Search for the cell housing the specified text and yield its (X, Y) center coordinate. 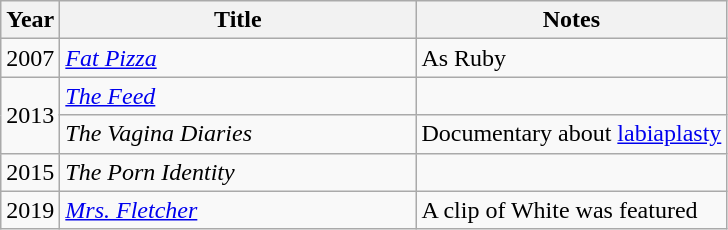
Year (30, 20)
Notes (572, 20)
The Porn Identity (238, 172)
Documentary about labiaplasty (572, 134)
The Vagina Diaries (238, 134)
Fat Pizza (238, 58)
A clip of White was featured (572, 210)
2007 (30, 58)
Title (238, 20)
2013 (30, 115)
The Feed (238, 96)
As Ruby (572, 58)
2019 (30, 210)
Mrs. Fletcher (238, 210)
2015 (30, 172)
